Provide the (x, y) coordinate of the cell's center where the given text is located.  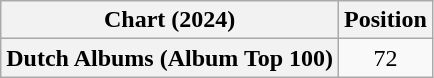
72 (386, 58)
Dutch Albums (Album Top 100) (170, 58)
Position (386, 20)
Chart (2024) (170, 20)
